Determine the [x, y] coordinate at the center of the cell enclosing the given text.  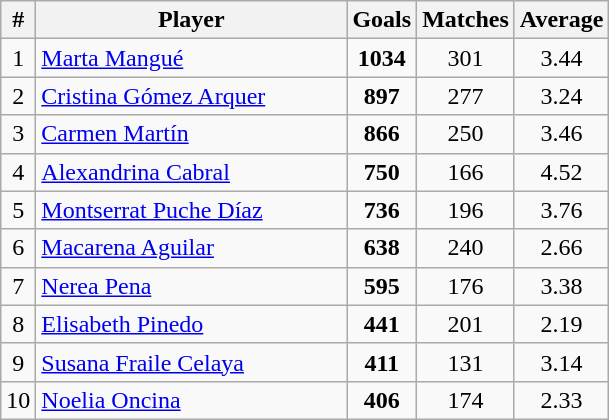
Noelia Oncina [192, 400]
131 [466, 362]
Player [192, 20]
Carmen Martín [192, 134]
# [18, 20]
201 [466, 324]
5 [18, 210]
750 [382, 172]
4 [18, 172]
2.66 [562, 248]
Marta Mangué [192, 58]
866 [382, 134]
2.33 [562, 400]
1 [18, 58]
Average [562, 20]
4.52 [562, 172]
7 [18, 286]
3 [18, 134]
3.44 [562, 58]
8 [18, 324]
Alexandrina Cabral [192, 172]
406 [382, 400]
595 [382, 286]
176 [466, 286]
Nerea Pena [192, 286]
3.24 [562, 96]
166 [466, 172]
638 [382, 248]
441 [382, 324]
736 [382, 210]
3.14 [562, 362]
897 [382, 96]
3.46 [562, 134]
3.38 [562, 286]
Cristina Gómez Arquer [192, 96]
2.19 [562, 324]
Susana Fraile Celaya [192, 362]
6 [18, 248]
Goals [382, 20]
240 [466, 248]
3.76 [562, 210]
Montserrat Puche Díaz [192, 210]
1034 [382, 58]
2 [18, 96]
Macarena Aguilar [192, 248]
9 [18, 362]
411 [382, 362]
196 [466, 210]
250 [466, 134]
Elisabeth Pinedo [192, 324]
301 [466, 58]
10 [18, 400]
Matches [466, 20]
277 [466, 96]
174 [466, 400]
